Return the (X, Y) coordinate for the center point of the cell that contains the specified text.  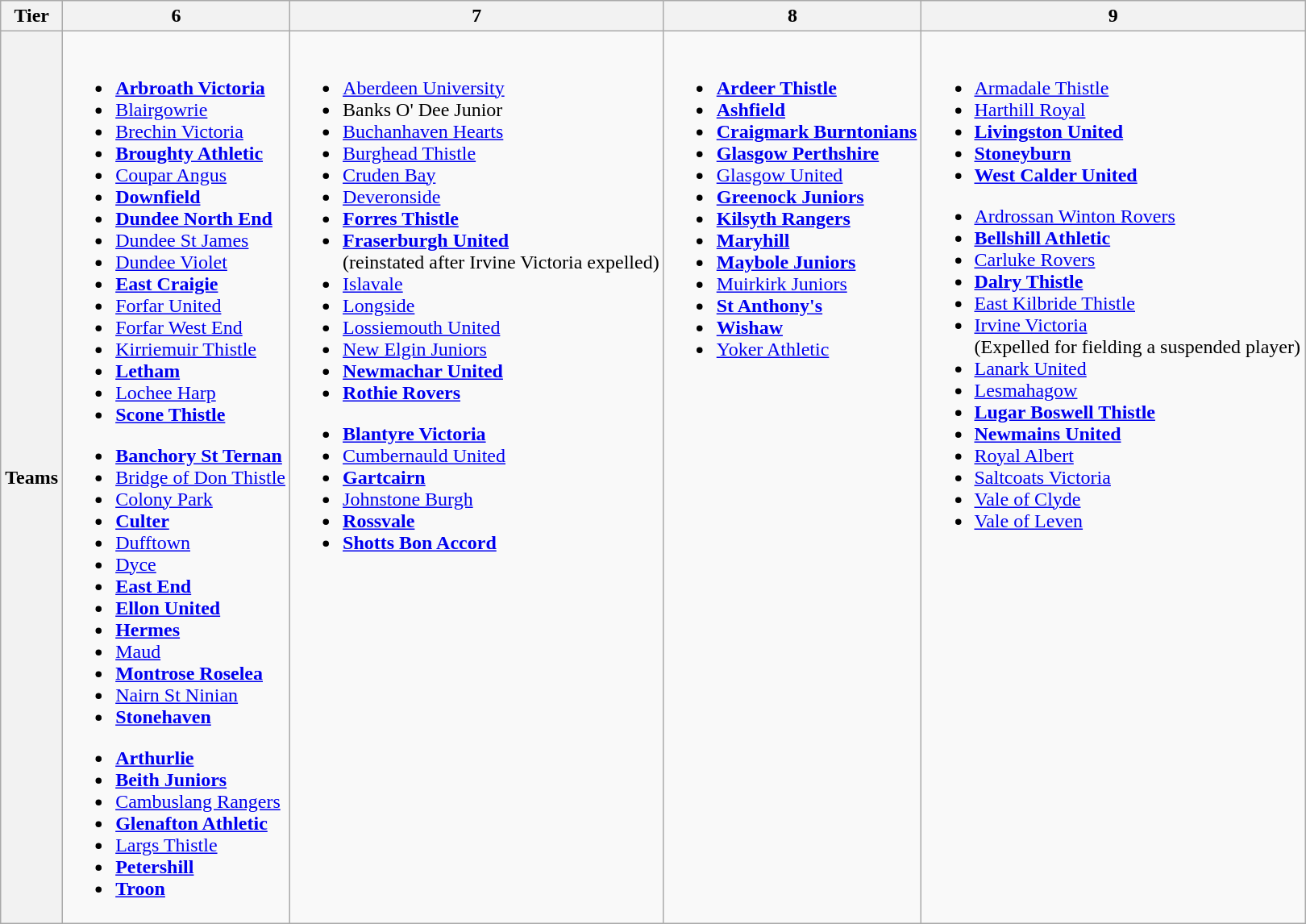
Teams (32, 477)
6 (177, 16)
8 (792, 16)
7 (477, 16)
Tier (32, 16)
9 (1113, 16)
